Scan for the cell matching the given text and deliver its [x, y] coordinate at center. 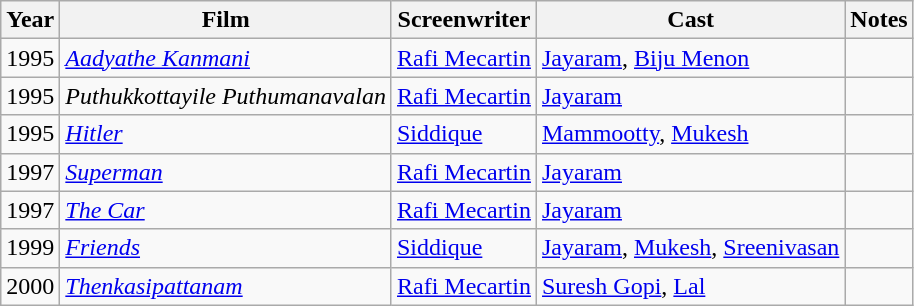
Friends [226, 248]
Puthukkottayile Puthumanavalan [226, 96]
The Car [226, 210]
Jayaram, Biju Menon [690, 58]
Notes [879, 20]
Mammootty, Mukesh [690, 134]
Aadyathe Kanmani [226, 58]
Jayaram, Mukesh, Sreenivasan [690, 248]
Film [226, 20]
2000 [30, 286]
1999 [30, 248]
Cast [690, 20]
Year [30, 20]
Suresh Gopi, Lal [690, 286]
Screenwriter [464, 20]
Superman [226, 172]
Hitler [226, 134]
Thenkasipattanam [226, 286]
